Find where the given text appears and provide that cell's center as [X, Y] coordinate. 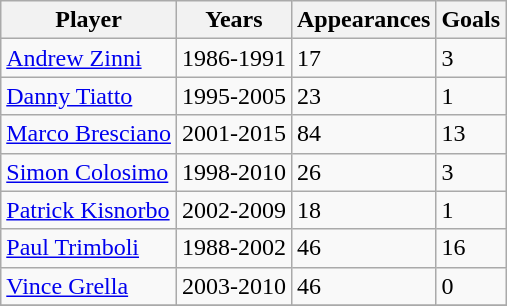
23 [363, 96]
2003-2010 [234, 286]
Appearances [363, 20]
Simon Colosimo [89, 172]
1986-1991 [234, 58]
16 [471, 248]
0 [471, 286]
Danny Tiatto [89, 96]
2002-2009 [234, 210]
Vince Grella [89, 286]
17 [363, 58]
1988-2002 [234, 248]
Paul Trimboli [89, 248]
Player [89, 20]
1998-2010 [234, 172]
Years [234, 20]
13 [471, 134]
Patrick Kisnorbo [89, 210]
18 [363, 210]
26 [363, 172]
Andrew Zinni [89, 58]
84 [363, 134]
1995-2005 [234, 96]
Goals [471, 20]
Marco Bresciano [89, 134]
2001-2015 [234, 134]
